Output the (X, Y) coordinate of the center of the cell containing the given text.  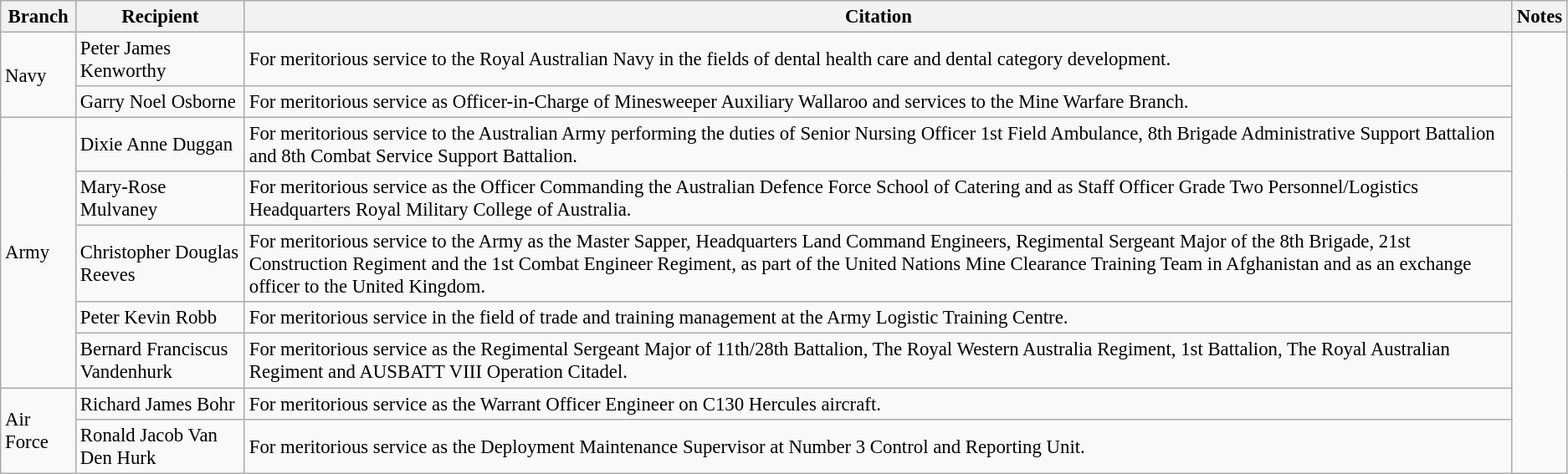
Air Force (38, 431)
For meritorious service as the Deployment Maintenance Supervisor at Number 3 Control and Reporting Unit. (879, 446)
Richard James Bohr (161, 404)
Garry Noel Osborne (161, 102)
Bernard Franciscus Vandenhurk (161, 361)
Notes (1540, 17)
Mary-Rose Mulvaney (161, 199)
Citation (879, 17)
Peter James Kenworthy (161, 60)
For meritorious service in the field of trade and training management at the Army Logistic Training Centre. (879, 319)
Ronald Jacob Van Den Hurk (161, 446)
Christopher Douglas Reeves (161, 264)
For meritorious service to the Royal Australian Navy in the fields of dental health care and dental category development. (879, 60)
For meritorious service as the Warrant Officer Engineer on C130 Hercules aircraft. (879, 404)
For meritorious service as Officer-in-Charge of Minesweeper Auxiliary Wallaroo and services to the Mine Warfare Branch. (879, 102)
Dixie Anne Duggan (161, 145)
Branch (38, 17)
Army (38, 252)
Peter Kevin Robb (161, 319)
Recipient (161, 17)
Navy (38, 75)
